Pinpoint the cell where the given text exists, returning its [x, y] midpoint coordinate. 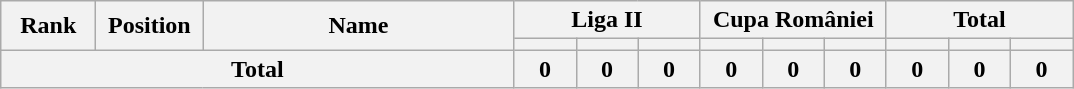
Cupa României [793, 20]
Liga II [607, 20]
Name [358, 26]
Rank [48, 26]
Position [150, 26]
